Detect which cell encompasses the target text, then output its [X, Y] center coordinate. 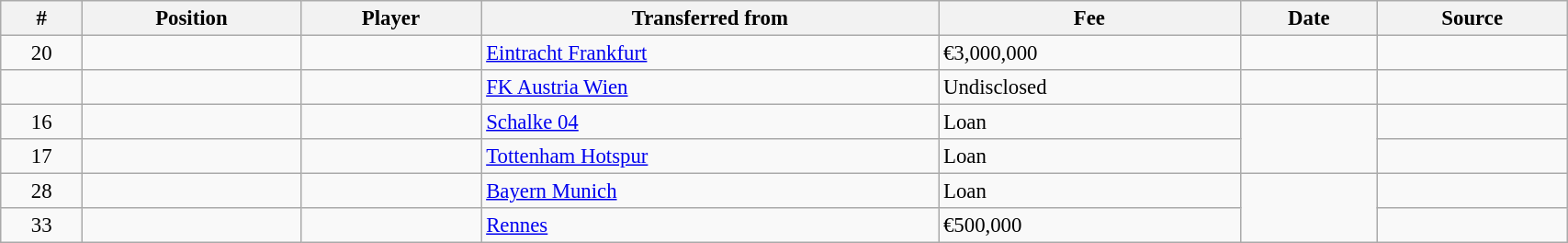
Eintracht Frankfurt [710, 53]
# [42, 18]
33 [42, 226]
€500,000 [1089, 226]
Tottenham Hotspur [710, 156]
17 [42, 156]
Fee [1089, 18]
Bayern Munich [710, 191]
€3,000,000 [1089, 53]
Date [1309, 18]
Source [1472, 18]
Transferred from [710, 18]
16 [42, 122]
28 [42, 191]
Player [391, 18]
Undisclosed [1089, 87]
Position [191, 18]
FK Austria Wien [710, 87]
Schalke 04 [710, 122]
Rennes [710, 226]
20 [42, 53]
